Identify which cell holds the provided text, then report its [X, Y] central coordinate. 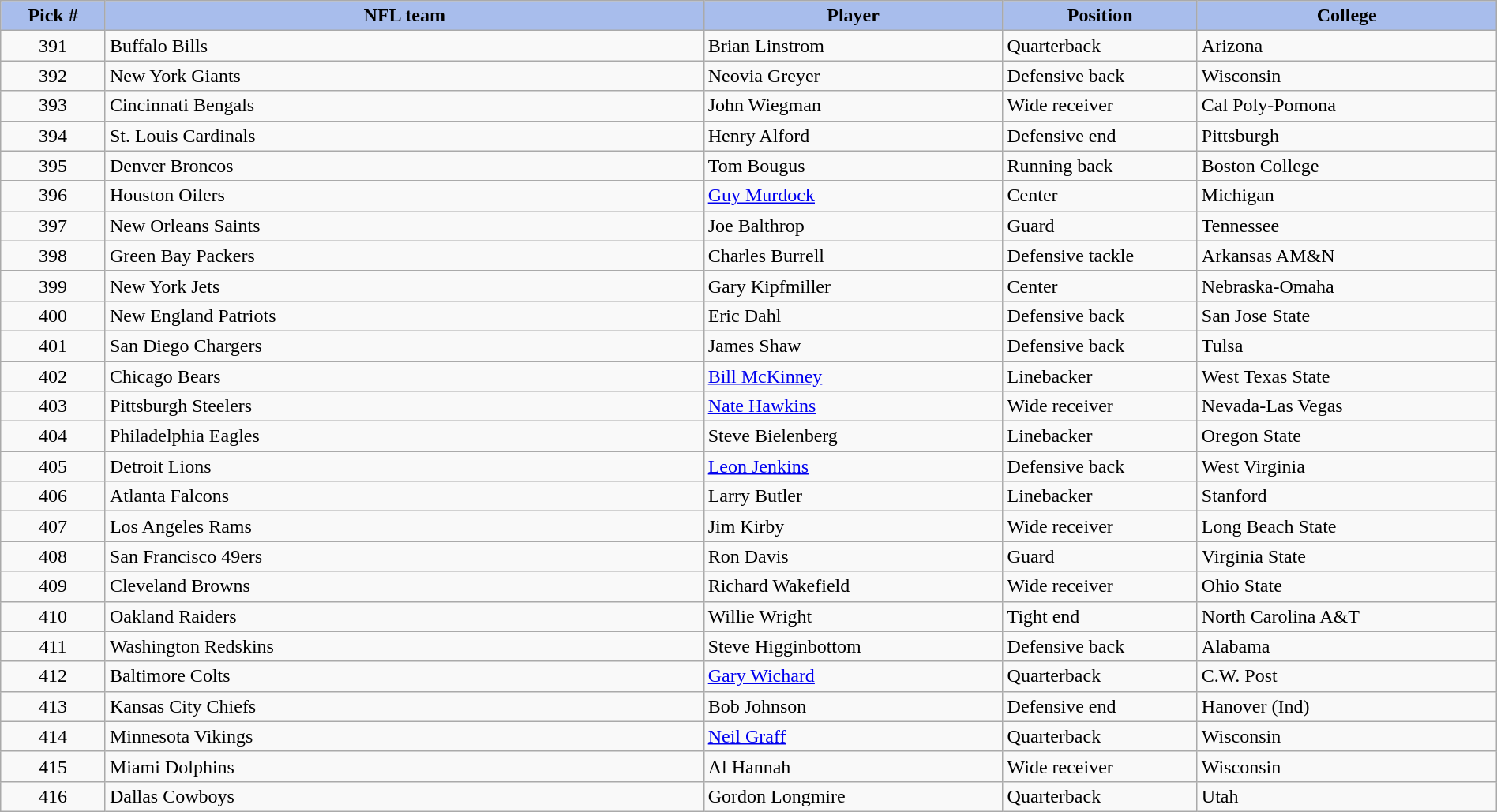
Dallas Cowboys [404, 796]
393 [54, 106]
402 [54, 376]
Eric Dahl [853, 316]
Neovia Greyer [853, 76]
Ohio State [1347, 586]
New York Giants [404, 76]
Ron Davis [853, 556]
St. Louis Cardinals [404, 136]
Arizona [1347, 46]
395 [54, 166]
Tom Bougus [853, 166]
Miami Dolphins [404, 766]
401 [54, 346]
James Shaw [853, 346]
396 [54, 196]
Leon Jenkins [853, 466]
Tulsa [1347, 346]
West Virginia [1347, 466]
Minnesota Vikings [404, 736]
Willie Wright [853, 616]
Pick # [54, 16]
Utah [1347, 796]
391 [54, 46]
Cincinnati Bengals [404, 106]
Brian Linstrom [853, 46]
Nate Hawkins [853, 406]
Nevada-Las Vegas [1347, 406]
Larry Butler [853, 496]
Oakland Raiders [404, 616]
416 [54, 796]
Green Bay Packers [404, 256]
Long Beach State [1347, 526]
Chicago Bears [404, 376]
394 [54, 136]
410 [54, 616]
Philadelphia Eagles [404, 436]
Nebraska-Omaha [1347, 286]
Pittsburgh [1347, 136]
413 [54, 706]
Cleveland Browns [404, 586]
403 [54, 406]
Henry Alford [853, 136]
Kansas City Chiefs [404, 706]
Michigan [1347, 196]
West Texas State [1347, 376]
Position [1100, 16]
Boston College [1347, 166]
Defensive tackle [1100, 256]
Jim Kirby [853, 526]
406 [54, 496]
North Carolina A&T [1347, 616]
New York Jets [404, 286]
College [1347, 16]
Arkansas AM&N [1347, 256]
414 [54, 736]
Virginia State [1347, 556]
Alabama [1347, 646]
Denver Broncos [404, 166]
San Diego Chargers [404, 346]
C.W. Post [1347, 676]
Steve Higginbottom [853, 646]
404 [54, 436]
Tennessee [1347, 226]
New Orleans Saints [404, 226]
398 [54, 256]
399 [54, 286]
John Wiegman [853, 106]
Buffalo Bills [404, 46]
411 [54, 646]
392 [54, 76]
Stanford [1347, 496]
409 [54, 586]
Pittsburgh Steelers [404, 406]
Richard Wakefield [853, 586]
408 [54, 556]
Tight end [1100, 616]
Neil Graff [853, 736]
407 [54, 526]
400 [54, 316]
Hanover (Ind) [1347, 706]
San Francisco 49ers [404, 556]
412 [54, 676]
Gordon Longmire [853, 796]
Detroit Lions [404, 466]
NFL team [404, 16]
Al Hannah [853, 766]
Bill McKinney [853, 376]
Running back [1100, 166]
Gary Kipfmiller [853, 286]
Los Angeles Rams [404, 526]
Player [853, 16]
Joe Balthrop [853, 226]
Cal Poly-Pomona [1347, 106]
Oregon State [1347, 436]
Atlanta Falcons [404, 496]
405 [54, 466]
Baltimore Colts [404, 676]
Washington Redskins [404, 646]
415 [54, 766]
Charles Burrell [853, 256]
San Jose State [1347, 316]
Bob Johnson [853, 706]
397 [54, 226]
Houston Oilers [404, 196]
Steve Bielenberg [853, 436]
New England Patriots [404, 316]
Guy Murdock [853, 196]
Gary Wichard [853, 676]
